Provide the (x, y) coordinate of the cell's center where the given text is located.  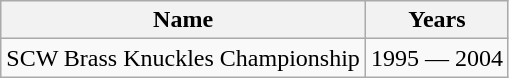
SCW Brass Knuckles Championship (184, 58)
1995 — 2004 (436, 58)
Years (436, 20)
Name (184, 20)
